Find where the given text appears and provide that cell's center as [x, y] coordinate. 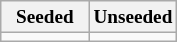
Unseeded [133, 17]
Seeded [45, 17]
